Provide the [X, Y] coordinate of the cell's center where the given text is located.  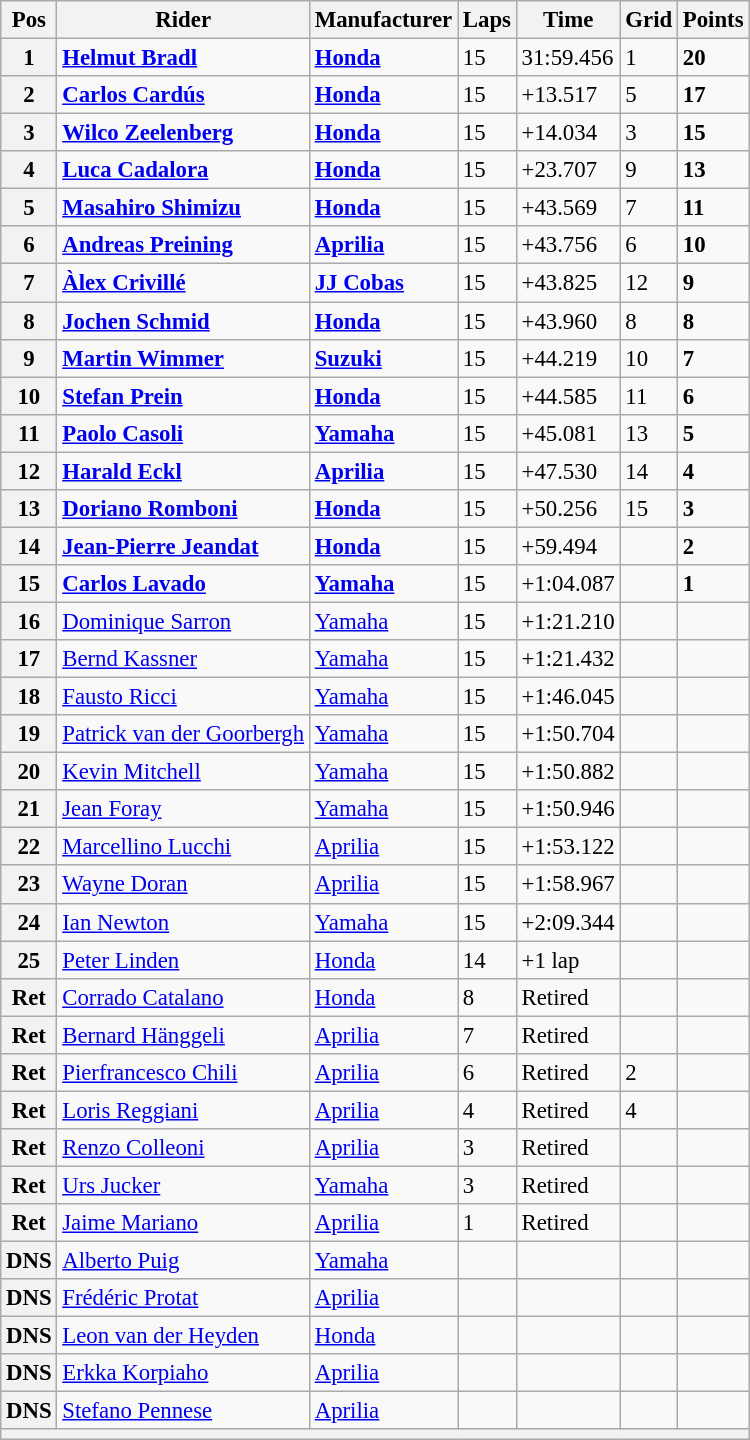
24 [29, 922]
Erkka Korpiaho [183, 1373]
+44.219 [568, 358]
Harald Eckl [183, 471]
+1:50.946 [568, 809]
+43.569 [568, 208]
+1 lap [568, 960]
+1:50.704 [568, 734]
Urs Jucker [183, 1185]
16 [29, 621]
Jean-Pierre Jeandat [183, 546]
Masahiro Shimizu [183, 208]
19 [29, 734]
Bernard Hänggeli [183, 1035]
Suzuki [383, 358]
+13.517 [568, 95]
Grid [648, 20]
+1:50.882 [568, 772]
Jaime Mariano [183, 1223]
Laps [488, 20]
Carlos Cardús [183, 95]
21 [29, 809]
Bernd Kassner [183, 659]
+43.960 [568, 321]
18 [29, 697]
+1:46.045 [568, 697]
Loris Reggiani [183, 1110]
+43.825 [568, 283]
+50.256 [568, 509]
Marcellino Lucchi [183, 847]
Kevin Mitchell [183, 772]
Pos [29, 20]
Helmut Bradl [183, 58]
Peter Linden [183, 960]
Andreas Preining [183, 245]
Alberto Puig [183, 1261]
+47.530 [568, 471]
Doriano Romboni [183, 509]
Points [714, 20]
25 [29, 960]
+1:58.967 [568, 885]
Rider [183, 20]
Stefan Prein [183, 396]
Carlos Lavado [183, 584]
+1:21.432 [568, 659]
Fausto Ricci [183, 697]
22 [29, 847]
Frédéric Protat [183, 1298]
Ian Newton [183, 922]
Jean Foray [183, 809]
Patrick van der Goorbergh [183, 734]
31:59.456 [568, 58]
Manufacturer [383, 20]
Àlex Crivillé [183, 283]
Jochen Schmid [183, 321]
+14.034 [568, 133]
+23.707 [568, 170]
Renzo Colleoni [183, 1148]
Pierfrancesco Chili [183, 1073]
Stefano Pennese [183, 1411]
Time [568, 20]
Luca Cadalora [183, 170]
+2:09.344 [568, 922]
JJ Cobas [383, 283]
+1:04.087 [568, 584]
Corrado Catalano [183, 997]
Paolo Casoli [183, 433]
23 [29, 885]
Dominique Sarron [183, 621]
Martin Wimmer [183, 358]
+1:53.122 [568, 847]
+59.494 [568, 546]
+44.585 [568, 396]
Wilco Zeelenberg [183, 133]
+45.081 [568, 433]
+1:21.210 [568, 621]
+43.756 [568, 245]
Wayne Doran [183, 885]
Leon van der Heyden [183, 1336]
